Provide the (X, Y) coordinate of the cell's center where the given text is located.  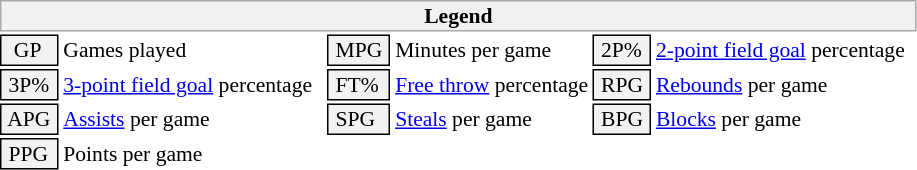
Points per game (193, 154)
3P% (30, 85)
PPG (30, 154)
2P% (622, 50)
MPG (359, 50)
RPG (622, 85)
Games played (193, 50)
Free throw percentage (492, 85)
GP (30, 50)
APG (30, 120)
Rebounds per game (785, 85)
Assists per game (193, 120)
Minutes per game (492, 50)
FT% (359, 85)
Blocks per game (785, 120)
2-point field goal percentage (785, 50)
Steals per game (492, 120)
3-point field goal percentage (193, 85)
SPG (359, 120)
BPG (622, 120)
Legend (458, 16)
